Search for the cell housing the specified text and yield its [X, Y] center coordinate. 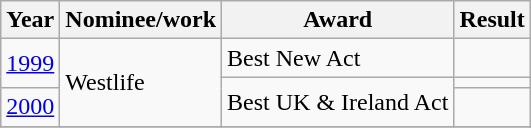
2000 [30, 107]
Westlife [141, 82]
Award [338, 20]
Best New Act [338, 58]
Nominee/work [141, 20]
1999 [30, 64]
Result [492, 20]
Best UK & Ireland Act [338, 102]
Year [30, 20]
